Capture the cell that displays the provided text and extract its (X, Y) central coordinate. 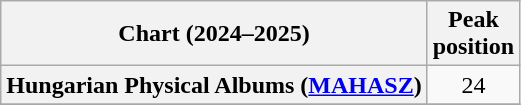
Peakposition (473, 34)
Chart (2024–2025) (214, 34)
Hungarian Physical Albums (MAHASZ) (214, 85)
24 (473, 85)
